Scan for the cell matching the given text and deliver its [X, Y] coordinate at center. 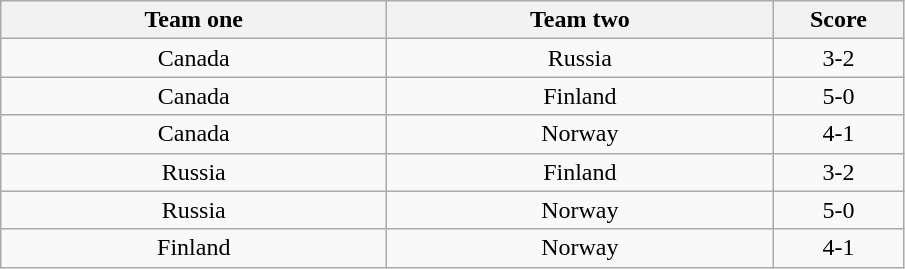
Team one [194, 20]
Score [838, 20]
Team two [580, 20]
